Output the [X, Y] coordinate of the center of the cell containing the given text.  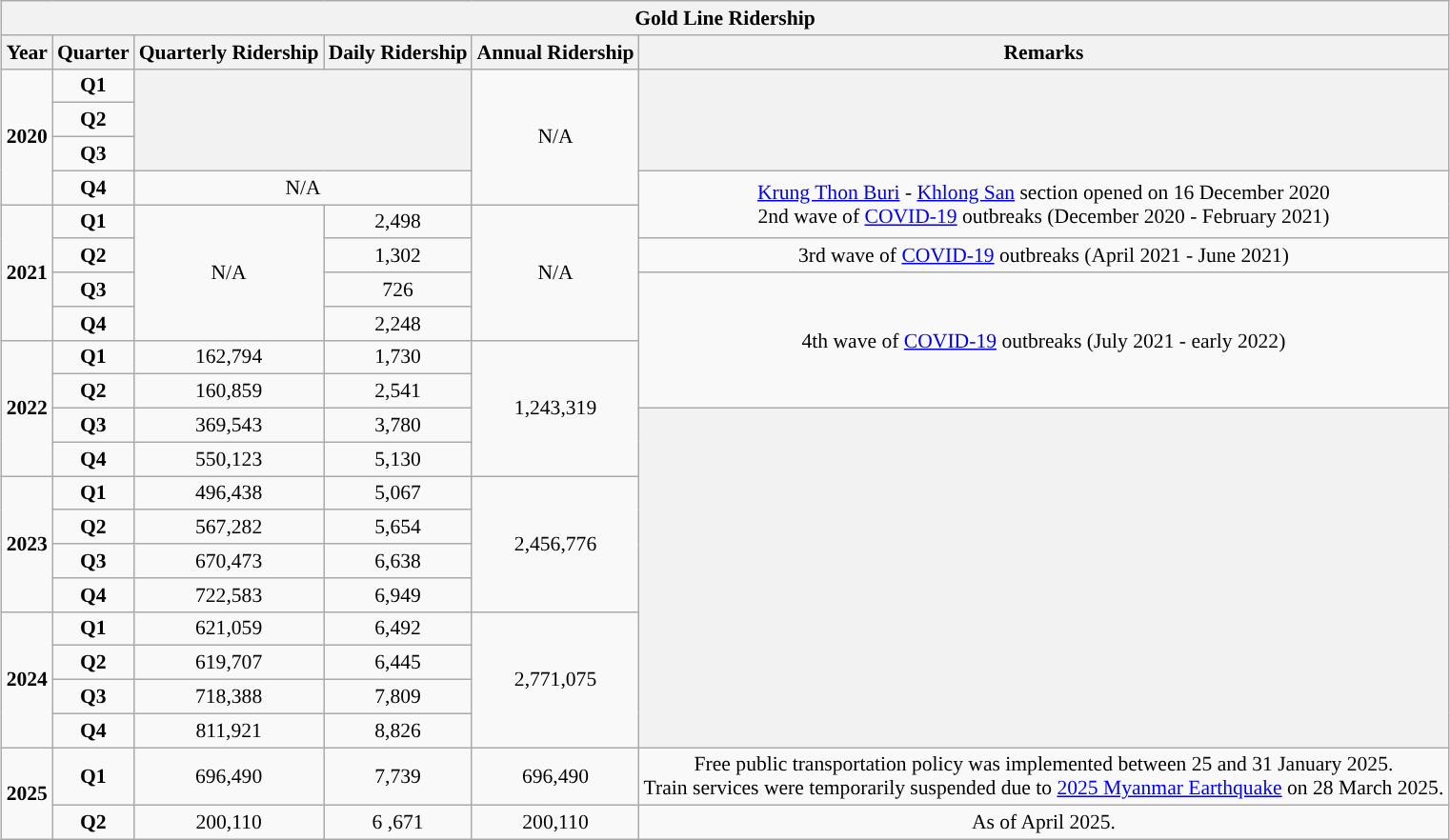
Gold Line Ridership [726, 18]
726 [398, 290]
Annual Ridership [554, 51]
5,067 [398, 493]
722,583 [229, 594]
5,654 [398, 527]
2,248 [398, 323]
6 ,671 [398, 823]
3,780 [398, 425]
567,282 [229, 527]
496,438 [229, 493]
1,730 [398, 357]
Krung Thon Buri - Khlong San section opened on 16 December 20202nd wave of COVID-19 outbreaks (December 2020 - February 2021) [1044, 204]
6,445 [398, 663]
7,809 [398, 696]
5,130 [398, 459]
Year [27, 51]
6,949 [398, 594]
2,541 [398, 391]
6,492 [398, 629]
670,473 [229, 561]
2,771,075 [554, 679]
Quarterly Ridership [229, 51]
1,243,319 [554, 408]
2025 [27, 792]
As of April 2025. [1044, 823]
8,826 [398, 730]
162,794 [229, 357]
550,123 [229, 459]
4th wave of COVID-19 outbreaks (July 2021 - early 2022) [1044, 340]
Daily Ridership [398, 51]
621,059 [229, 629]
1,302 [398, 255]
369,543 [229, 425]
2023 [27, 544]
718,388 [229, 696]
2021 [27, 271]
3rd wave of COVID-19 outbreaks (April 2021 - June 2021) [1044, 255]
6,638 [398, 561]
Remarks [1044, 51]
2020 [27, 136]
Quarter [93, 51]
2022 [27, 408]
619,707 [229, 663]
7,739 [398, 775]
811,921 [229, 730]
2,498 [398, 221]
2024 [27, 679]
2,456,776 [554, 544]
160,859 [229, 391]
